Detect which cell encompasses the target text, then output its [x, y] center coordinate. 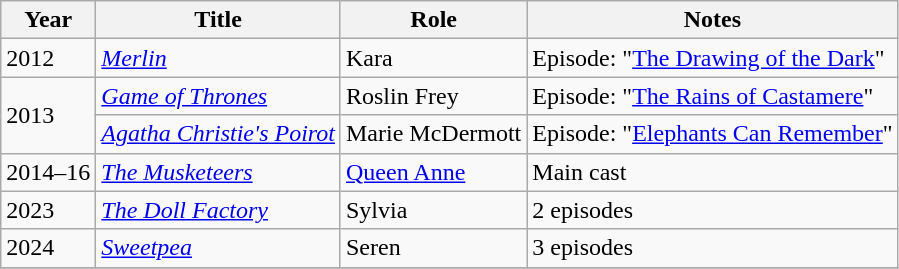
Title [218, 20]
2024 [48, 248]
Sylvia [433, 210]
2012 [48, 58]
2014–16 [48, 172]
Episode: "The Drawing of the Dark" [712, 58]
2013 [48, 115]
Role [433, 20]
Kara [433, 58]
Roslin Frey [433, 96]
Game of Thrones [218, 96]
The Musketeers [218, 172]
Marie McDermott [433, 134]
2023 [48, 210]
Main cast [712, 172]
3 episodes [712, 248]
Year [48, 20]
Seren [433, 248]
Queen Anne [433, 172]
Episode: "Elephants Can Remember" [712, 134]
2 episodes [712, 210]
Episode: "The Rains of Castamere" [712, 96]
Agatha Christie's Poirot [218, 134]
Notes [712, 20]
Sweetpea [218, 248]
Merlin [218, 58]
The Doll Factory [218, 210]
